Determine the [X, Y] coordinate at the center of the cell enclosing the given text.  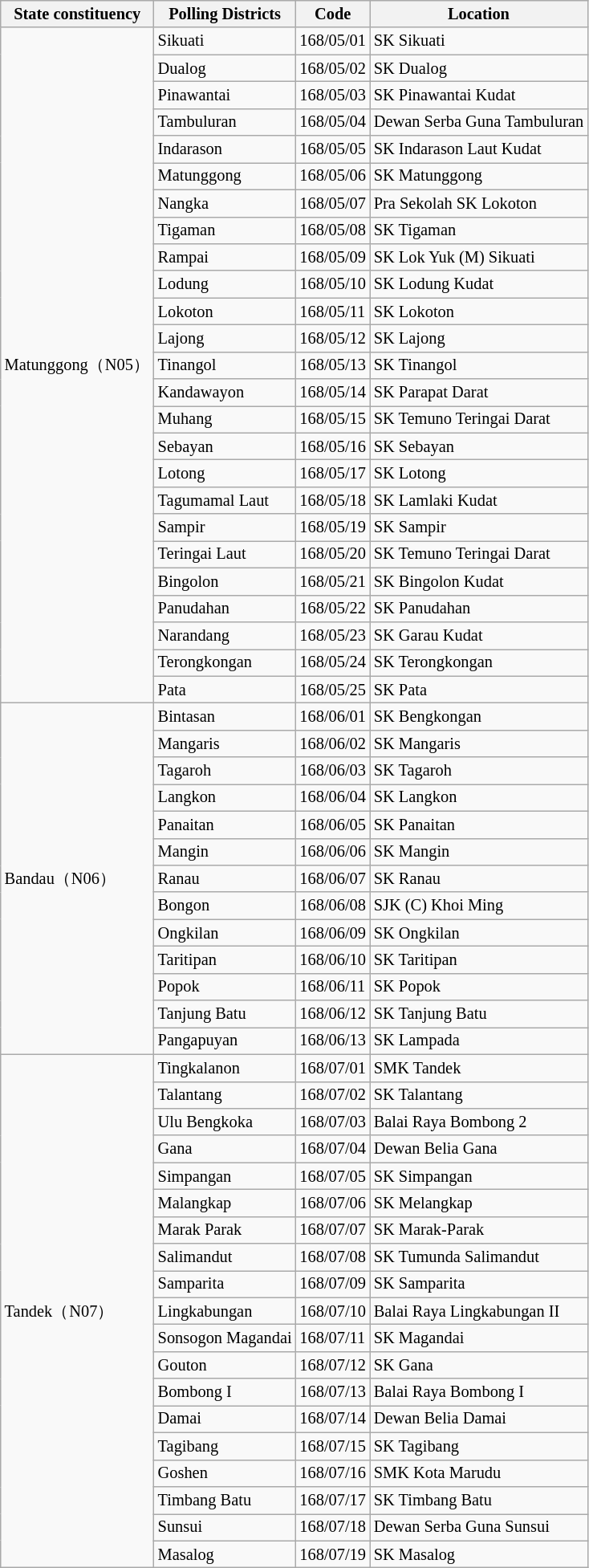
Narandang [225, 635]
168/05/22 [332, 609]
168/07/10 [332, 1311]
Ranau [225, 878]
SK Ranau [478, 878]
SK Indarason Laut Kudat [478, 149]
SK Popok [478, 987]
SK Gana [478, 1365]
SK Lotong [478, 473]
Sikuati [225, 41]
Samparita [225, 1284]
168/05/20 [332, 554]
168/05/14 [332, 393]
Dewan Belia Damai [478, 1419]
168/05/13 [332, 365]
Lokoton [225, 312]
Lingkabungan [225, 1311]
SK Bengkongan [478, 716]
SK Dualog [478, 68]
SK Panaitan [478, 825]
168/05/09 [332, 257]
168/05/04 [332, 122]
SK Tagaroh [478, 771]
Pinawantai [225, 95]
SK Tinangol [478, 365]
168/07/05 [332, 1176]
Tigaman [225, 230]
Teringai Laut [225, 554]
168/07/16 [332, 1473]
Code [332, 14]
168/07/07 [332, 1230]
SK Lajong [478, 338]
Mangin [225, 852]
168/05/24 [332, 662]
Malangkap [225, 1203]
SK Sikuati [478, 41]
Lotong [225, 473]
Tingkalanon [225, 1068]
Bandau（N06） [77, 878]
Dewan Serba Guna Tambuluran [478, 122]
Bombong I [225, 1392]
168/06/01 [332, 716]
Lajong [225, 338]
SK Bingolon Kudat [478, 581]
SK Lok Yuk (M) Sikuati [478, 257]
SMK Kota Marudu [478, 1473]
SK Talantang [478, 1095]
168/07/04 [332, 1149]
Pata [225, 690]
Langkon [225, 797]
Masalog [225, 1554]
168/06/08 [332, 906]
Gouton [225, 1365]
State constituency [77, 14]
Ongkilan [225, 933]
Damai [225, 1419]
SK Pinawantai Kudat [478, 95]
SK Tumunda Salimandut [478, 1257]
Gana [225, 1149]
168/07/02 [332, 1095]
168/05/25 [332, 690]
SK Panudahan [478, 609]
Ulu Bengkoka [225, 1122]
168/06/12 [332, 1014]
SK Lokoton [478, 312]
168/06/02 [332, 743]
168/06/09 [332, 933]
168/06/13 [332, 1041]
168/05/19 [332, 527]
Kandawayon [225, 393]
168/05/15 [332, 419]
SK Melangkap [478, 1203]
168/05/18 [332, 500]
SK Sampir [478, 527]
SK Magandai [478, 1338]
SK Matunggong [478, 176]
168/05/21 [332, 581]
Tanjung Batu [225, 1014]
SK Tagibang [478, 1446]
Matunggong（N05） [77, 365]
Nangka [225, 203]
Balai Raya Lingkabungan II [478, 1311]
Balai Raya Bombong 2 [478, 1122]
SK Tanjung Batu [478, 1014]
168/05/05 [332, 149]
SK Garau Kudat [478, 635]
Polling Districts [225, 14]
Tagibang [225, 1446]
SK Masalog [478, 1554]
SK Terongkongan [478, 662]
168/07/03 [332, 1122]
Matunggong [225, 176]
SK Mangaris [478, 743]
Goshen [225, 1473]
Bintasan [225, 716]
168/07/08 [332, 1257]
168/05/01 [332, 41]
168/05/16 [332, 446]
Dualog [225, 68]
168/07/06 [332, 1203]
168/05/23 [332, 635]
SJK (C) Khoi Ming [478, 906]
Marak Parak [225, 1230]
168/07/18 [332, 1527]
168/06/05 [332, 825]
Lodung [225, 284]
SK Tigaman [478, 230]
Talantang [225, 1095]
SK Lampada [478, 1041]
Simpangan [225, 1176]
Tagumamal Laut [225, 500]
SK Lamlaki Kudat [478, 500]
168/07/14 [332, 1419]
168/06/11 [332, 987]
168/07/13 [332, 1392]
SK Marak-Parak [478, 1230]
168/06/03 [332, 771]
Rampai [225, 257]
Muhang [225, 419]
Sunsui [225, 1527]
168/06/04 [332, 797]
SK Timbang Batu [478, 1500]
Pangapuyan [225, 1041]
168/06/06 [332, 852]
168/07/19 [332, 1554]
Tagaroh [225, 771]
SK Ongkilan [478, 933]
Sonsogon Magandai [225, 1338]
Tambuluran [225, 122]
Indarason [225, 149]
168/07/17 [332, 1500]
Pra Sekolah SK Lokoton [478, 203]
Dewan Belia Gana [478, 1149]
168/07/15 [332, 1446]
168/06/07 [332, 878]
SMK Tandek [478, 1068]
SK Samparita [478, 1284]
SK Taritipan [478, 959]
SK Pata [478, 690]
168/05/03 [332, 95]
SK Simpangan [478, 1176]
168/06/10 [332, 959]
168/05/02 [332, 68]
Timbang Batu [225, 1500]
168/05/10 [332, 284]
Bingolon [225, 581]
SK Lodung Kudat [478, 284]
Dewan Serba Guna Sunsui [478, 1527]
168/07/11 [332, 1338]
Bongon [225, 906]
Panaitan [225, 825]
Taritipan [225, 959]
168/07/01 [332, 1068]
168/05/07 [332, 203]
Salimandut [225, 1257]
Sampir [225, 527]
SK Sebayan [478, 446]
Tinangol [225, 365]
168/05/11 [332, 312]
168/05/12 [332, 338]
SK Langkon [478, 797]
168/05/08 [332, 230]
SK Mangin [478, 852]
Popok [225, 987]
Sebayan [225, 446]
Terongkongan [225, 662]
168/05/17 [332, 473]
Panudahan [225, 609]
Balai Raya Bombong I [478, 1392]
168/05/06 [332, 176]
SK Parapat Darat [478, 393]
Mangaris [225, 743]
168/07/12 [332, 1365]
168/07/09 [332, 1284]
Location [478, 14]
Tandek（N07） [77, 1310]
